From the cell containing the given text, extract its center point as [x, y] coordinate. 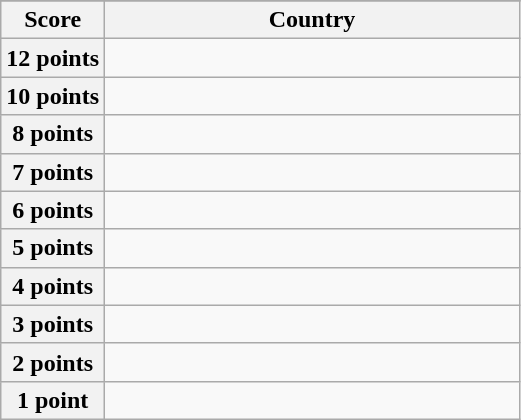
10 points [53, 96]
5 points [53, 248]
Country [312, 20]
7 points [53, 172]
12 points [53, 58]
2 points [53, 362]
6 points [53, 210]
4 points [53, 286]
3 points [53, 324]
8 points [53, 134]
Score [53, 20]
1 point [53, 400]
